Return the [X, Y] coordinate for the center point of the cell that contains the specified text.  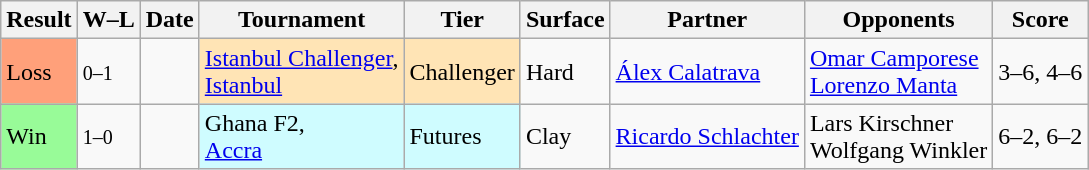
Surface [565, 20]
0–1 [108, 72]
6–2, 6–2 [1040, 136]
Clay [565, 136]
Hard [565, 72]
Date [170, 20]
Ghana F2,Accra [302, 136]
Futures [462, 136]
Tier [462, 20]
Omar Camporese Lorenzo Manta [898, 72]
Opponents [898, 20]
Álex Calatrava [707, 72]
Lars Kirschner Wolfgang Winkler [898, 136]
Istanbul Challenger,Istanbul [302, 72]
Challenger [462, 72]
Loss [39, 72]
Ricardo Schlachter [707, 136]
Score [1040, 20]
1–0 [108, 136]
Tournament [302, 20]
Win [39, 136]
W–L [108, 20]
Partner [707, 20]
Result [39, 20]
3–6, 4–6 [1040, 72]
